Output the [X, Y] coordinate of the center of the cell containing the given text.  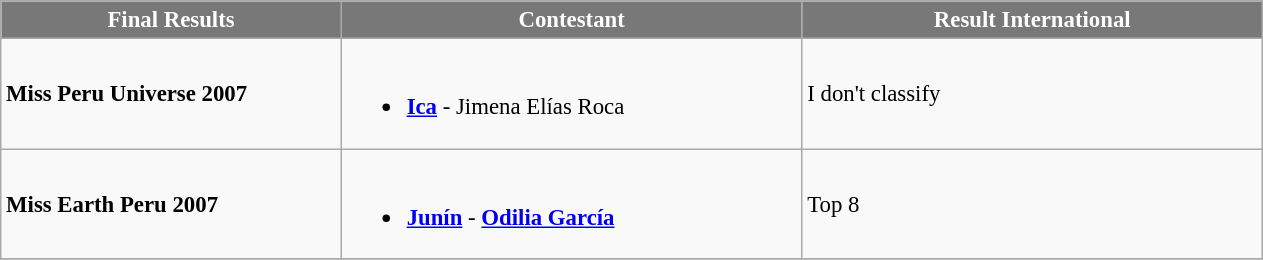
Ica - Jimena Elías Roca [572, 94]
Result International [1032, 20]
Contestant [572, 20]
Miss Earth Peru 2007 [172, 204]
Top 8 [1032, 204]
Final Results [172, 20]
Junín - Odilia García [572, 204]
I don't classify [1032, 94]
Miss Peru Universe 2007 [172, 94]
